Capture the cell that displays the provided text and extract its (X, Y) central coordinate. 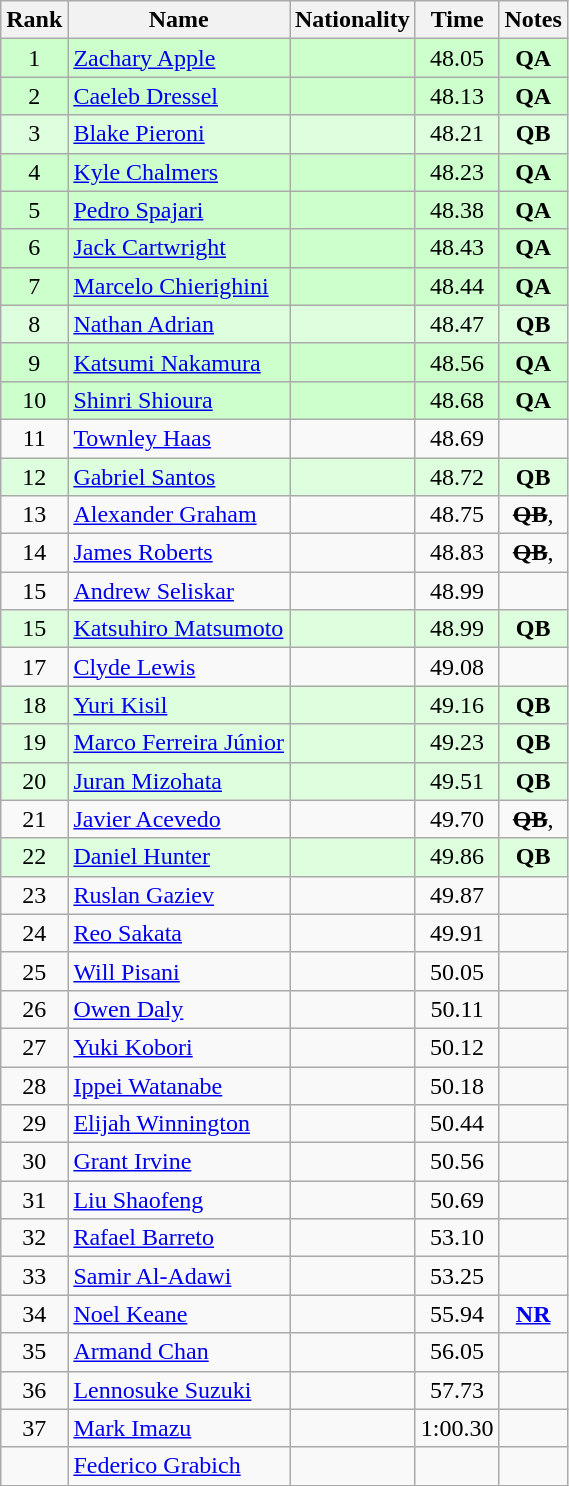
28 (34, 1085)
24 (34, 933)
23 (34, 895)
49.91 (457, 933)
2 (34, 96)
49.86 (457, 857)
10 (34, 400)
Elijah Winnington (179, 1124)
5 (34, 210)
Noel Keane (179, 1314)
1:00.30 (457, 1428)
Caeleb Dressel (179, 96)
Mark Imazu (179, 1428)
48.44 (457, 286)
Zachary Apple (179, 58)
James Roberts (179, 553)
26 (34, 1009)
Katsuhiro Matsumoto (179, 629)
53.25 (457, 1276)
50.12 (457, 1047)
Katsumi Nakamura (179, 362)
Name (179, 20)
18 (34, 705)
12 (34, 477)
50.56 (457, 1162)
Nationality (353, 20)
Yuki Kobori (179, 1047)
Pedro Spajari (179, 210)
48.05 (457, 58)
34 (34, 1314)
36 (34, 1390)
Kyle Chalmers (179, 172)
Owen Daly (179, 1009)
Lennosuke Suzuki (179, 1390)
3 (34, 134)
Marco Ferreira Júnior (179, 743)
1 (34, 58)
NR (533, 1314)
Javier Acevedo (179, 819)
49.51 (457, 781)
13 (34, 515)
48.23 (457, 172)
Will Pisani (179, 971)
21 (34, 819)
14 (34, 553)
Clyde Lewis (179, 667)
48.21 (457, 134)
11 (34, 438)
19 (34, 743)
Grant Irvine (179, 1162)
Shinri Shioura (179, 400)
48.47 (457, 324)
Armand Chan (179, 1352)
Federico Grabich (179, 1466)
50.18 (457, 1085)
Blake Pieroni (179, 134)
20 (34, 781)
9 (34, 362)
Reo Sakata (179, 933)
48.72 (457, 477)
30 (34, 1162)
Samir Al-Adawi (179, 1276)
48.38 (457, 210)
Townley Haas (179, 438)
22 (34, 857)
50.11 (457, 1009)
Rank (34, 20)
Ruslan Gaziev (179, 895)
Rafael Barreto (179, 1238)
Juran Mizohata (179, 781)
Andrew Seliskar (179, 591)
49.23 (457, 743)
Liu Shaofeng (179, 1200)
49.87 (457, 895)
53.10 (457, 1238)
8 (34, 324)
55.94 (457, 1314)
48.68 (457, 400)
29 (34, 1124)
48.75 (457, 515)
50.69 (457, 1200)
50.44 (457, 1124)
Ippei Watanabe (179, 1085)
56.05 (457, 1352)
Marcelo Chierighini (179, 286)
48.83 (457, 553)
48.43 (457, 248)
57.73 (457, 1390)
Alexander Graham (179, 515)
17 (34, 667)
35 (34, 1352)
33 (34, 1276)
4 (34, 172)
Notes (533, 20)
49.70 (457, 819)
49.16 (457, 705)
25 (34, 971)
7 (34, 286)
50.05 (457, 971)
Nathan Adrian (179, 324)
27 (34, 1047)
48.13 (457, 96)
Time (457, 20)
Jack Cartwright (179, 248)
49.08 (457, 667)
Yuri Kisil (179, 705)
37 (34, 1428)
32 (34, 1238)
48.69 (457, 438)
48.56 (457, 362)
Daniel Hunter (179, 857)
31 (34, 1200)
Gabriel Santos (179, 477)
6 (34, 248)
